Find where the given text appears and provide that cell's center as [x, y] coordinate. 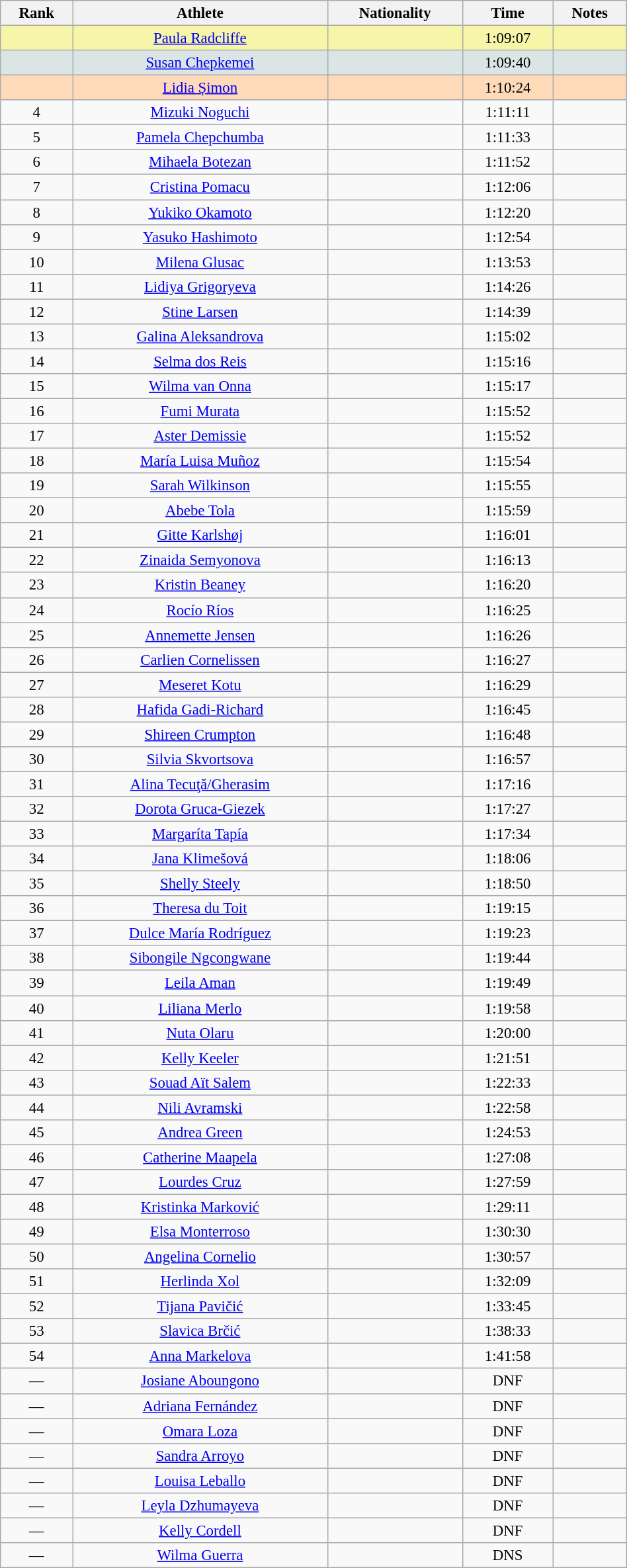
5 [37, 138]
10 [37, 262]
Yukiko Okamoto [200, 212]
19 [37, 486]
46 [37, 1157]
1:17:34 [508, 834]
Angelina Cornelio [200, 1257]
Louisa Leballo [200, 1481]
34 [37, 859]
Souad Aït Salem [200, 1082]
Adriana Fernández [200, 1406]
1:19:23 [508, 934]
Yasuko Hashimoto [200, 237]
1:16:26 [508, 635]
Mihaela Botezan [200, 162]
35 [37, 884]
17 [37, 436]
52 [37, 1307]
Sandra Arroyo [200, 1456]
1:18:50 [508, 884]
Shelly Steely [200, 884]
1:21:51 [508, 1058]
51 [37, 1282]
21 [37, 535]
1:16:48 [508, 734]
1:12:06 [508, 187]
Time [508, 13]
29 [37, 734]
1:41:58 [508, 1356]
Nationality [395, 13]
1:30:57 [508, 1257]
8 [37, 212]
Nili Avramski [200, 1108]
49 [37, 1232]
Dorota Gruca-Giezek [200, 809]
44 [37, 1108]
Fumi Murata [200, 411]
1:27:08 [508, 1157]
24 [37, 610]
Nuta Olaru [200, 1033]
Margaríta Tapía [200, 834]
15 [37, 386]
Pamela Chepchumba [200, 138]
37 [37, 934]
Mizuki Noguchi [200, 112]
Aster Demissie [200, 436]
1:11:11 [508, 112]
Silvia Skvortsova [200, 760]
11 [37, 286]
4 [37, 112]
1:16:57 [508, 760]
1:10:24 [508, 88]
38 [37, 959]
1:16:13 [508, 560]
1:15:55 [508, 486]
Josiane Aboungono [200, 1381]
Tijana Pavičić [200, 1307]
Omara Loza [200, 1431]
Lidiya Grigoryeva [200, 286]
6 [37, 162]
Stine Larsen [200, 312]
28 [37, 710]
1:30:30 [508, 1232]
Sibongile Ngcongwane [200, 959]
1:12:54 [508, 237]
1:29:11 [508, 1207]
Kristin Beaney [200, 586]
1:15:16 [508, 361]
22 [37, 560]
1:11:33 [508, 138]
16 [37, 411]
27 [37, 685]
Gitte Karlshøj [200, 535]
Paula Radcliffe [200, 38]
1:16:01 [508, 535]
30 [37, 760]
Susan Chepkemei [200, 63]
1:19:44 [508, 959]
1:16:27 [508, 660]
1:16:45 [508, 710]
14 [37, 361]
Jana Klimešová [200, 859]
1:09:40 [508, 63]
Liliana Merlo [200, 1008]
1:16:29 [508, 685]
Slavica Brčić [200, 1331]
1:19:58 [508, 1008]
Kelly Cordell [200, 1530]
36 [37, 908]
1:15:02 [508, 337]
Catherine Maapela [200, 1157]
Rocío Ríos [200, 610]
Sarah Wilkinson [200, 486]
Notes [590, 13]
1:14:26 [508, 286]
María Luisa Muñoz [200, 461]
Hafida Gadi-Richard [200, 710]
Anna Markelova [200, 1356]
32 [37, 809]
1:17:27 [508, 809]
Cristina Pomacu [200, 187]
25 [37, 635]
12 [37, 312]
42 [37, 1058]
18 [37, 461]
1:15:54 [508, 461]
54 [37, 1356]
Athlete [200, 13]
Shireen Crumpton [200, 734]
20 [37, 511]
1:14:39 [508, 312]
Lourdes Cruz [200, 1182]
47 [37, 1182]
33 [37, 834]
1:13:53 [508, 262]
23 [37, 586]
Meseret Kotu [200, 685]
1:38:33 [508, 1331]
1:15:17 [508, 386]
53 [37, 1331]
1:17:16 [508, 784]
Selma dos Reis [200, 361]
40 [37, 1008]
1:22:58 [508, 1108]
Leila Aman [200, 983]
39 [37, 983]
Annemette Jensen [200, 635]
1:27:59 [508, 1182]
1:19:49 [508, 983]
Kristinka Marković [200, 1207]
9 [37, 237]
Milena Glusac [200, 262]
45 [37, 1133]
Wilma Guerra [200, 1555]
1:18:06 [508, 859]
Wilma van Onna [200, 386]
1:11:52 [508, 162]
Zinaida Semyonova [200, 560]
13 [37, 337]
Galina Aleksandrova [200, 337]
Carlien Cornelissen [200, 660]
26 [37, 660]
Kelly Keeler [200, 1058]
1:16:20 [508, 586]
1:16:25 [508, 610]
Dulce María Rodríguez [200, 934]
1:19:15 [508, 908]
Lidia Șimon [200, 88]
Rank [37, 13]
1:09:07 [508, 38]
1:15:59 [508, 511]
Theresa du Toit [200, 908]
DNS [508, 1555]
Alina Tecuţă/Gherasim [200, 784]
Elsa Monterroso [200, 1232]
31 [37, 784]
Leyla Dzhumayeva [200, 1506]
48 [37, 1207]
1:32:09 [508, 1282]
1:20:00 [508, 1033]
41 [37, 1033]
50 [37, 1257]
Abebe Tola [200, 511]
Herlinda Xol [200, 1282]
7 [37, 187]
43 [37, 1082]
1:22:33 [508, 1082]
Andrea Green [200, 1133]
1:24:53 [508, 1133]
1:12:20 [508, 212]
1:33:45 [508, 1307]
